Pinpoint the cell where the given text exists, returning its (X, Y) midpoint coordinate. 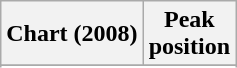
Chart (2008) (72, 34)
Peak position (189, 34)
